Provide the [x, y] coordinate of the cell's center where the given text is located.  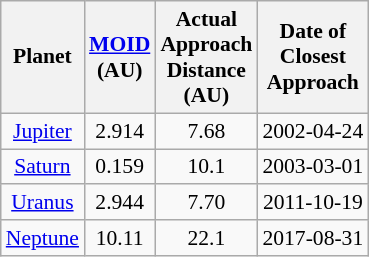
Saturn [42, 167]
MOID(AU) [120, 57]
Planet [42, 57]
Jupiter [42, 131]
22.1 [206, 238]
Neptune [42, 238]
2011-10-19 [312, 203]
10.11 [120, 238]
2.944 [120, 203]
ActualApproachDistance(AU) [206, 57]
2002-04-24 [312, 131]
Uranus [42, 203]
2003-03-01 [312, 167]
0.159 [120, 167]
Date ofClosestApproach [312, 57]
2017-08-31 [312, 238]
7.68 [206, 131]
2.914 [120, 131]
7.70 [206, 203]
10.1 [206, 167]
